Find where the given text appears and provide that cell's center as [X, Y] coordinate. 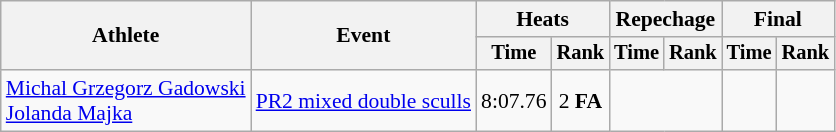
Michal Grzegorz GadowskiJolanda Majka [126, 100]
Repechage [665, 19]
Athlete [126, 36]
8:07.76 [514, 100]
Final [778, 19]
2 FA [581, 100]
Heats [542, 19]
PR2 mixed double sculls [364, 100]
Event [364, 36]
